Capture the cell that displays the provided text and extract its (X, Y) central coordinate. 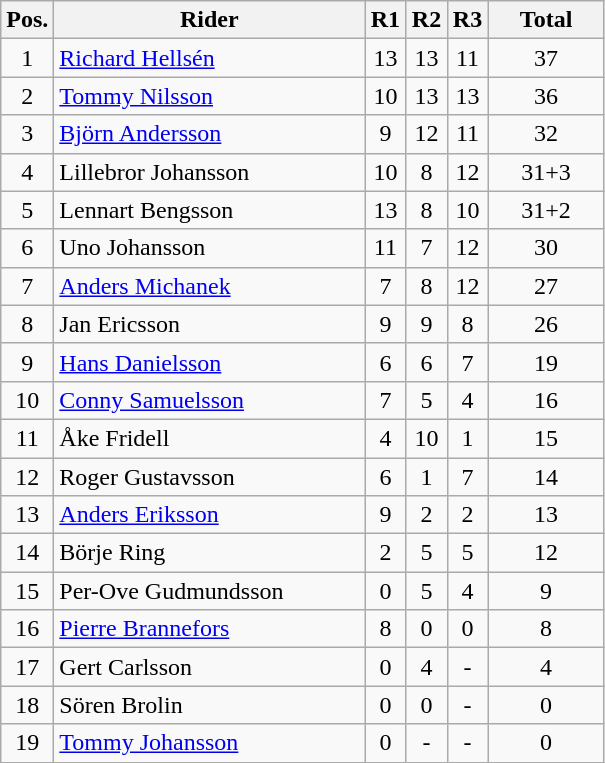
Uno Johansson (210, 248)
Gert Carlsson (210, 667)
Total (546, 20)
Börje Ring (210, 553)
Tommy Johansson (210, 743)
Anders Michanek (210, 286)
Lillebror Johansson (210, 172)
Hans Danielsson (210, 362)
Pos. (28, 20)
Conny Samuelsson (210, 400)
Sören Brolin (210, 705)
R3 (468, 20)
32 (546, 134)
30 (546, 248)
37 (546, 58)
Åke Fridell (210, 438)
27 (546, 286)
3 (28, 134)
Pierre Brannefors (210, 629)
36 (546, 96)
Björn Andersson (210, 134)
18 (28, 705)
26 (546, 324)
R1 (386, 20)
Jan Ericsson (210, 324)
Richard Hellsén (210, 58)
R2 (426, 20)
31+2 (546, 210)
31+3 (546, 172)
Lennart Bengsson (210, 210)
Per-Ove Gudmundsson (210, 591)
Tommy Nilsson (210, 96)
Roger Gustavsson (210, 477)
17 (28, 667)
Rider (210, 20)
Anders Eriksson (210, 515)
